Detect which cell encompasses the target text, then output its (X, Y) center coordinate. 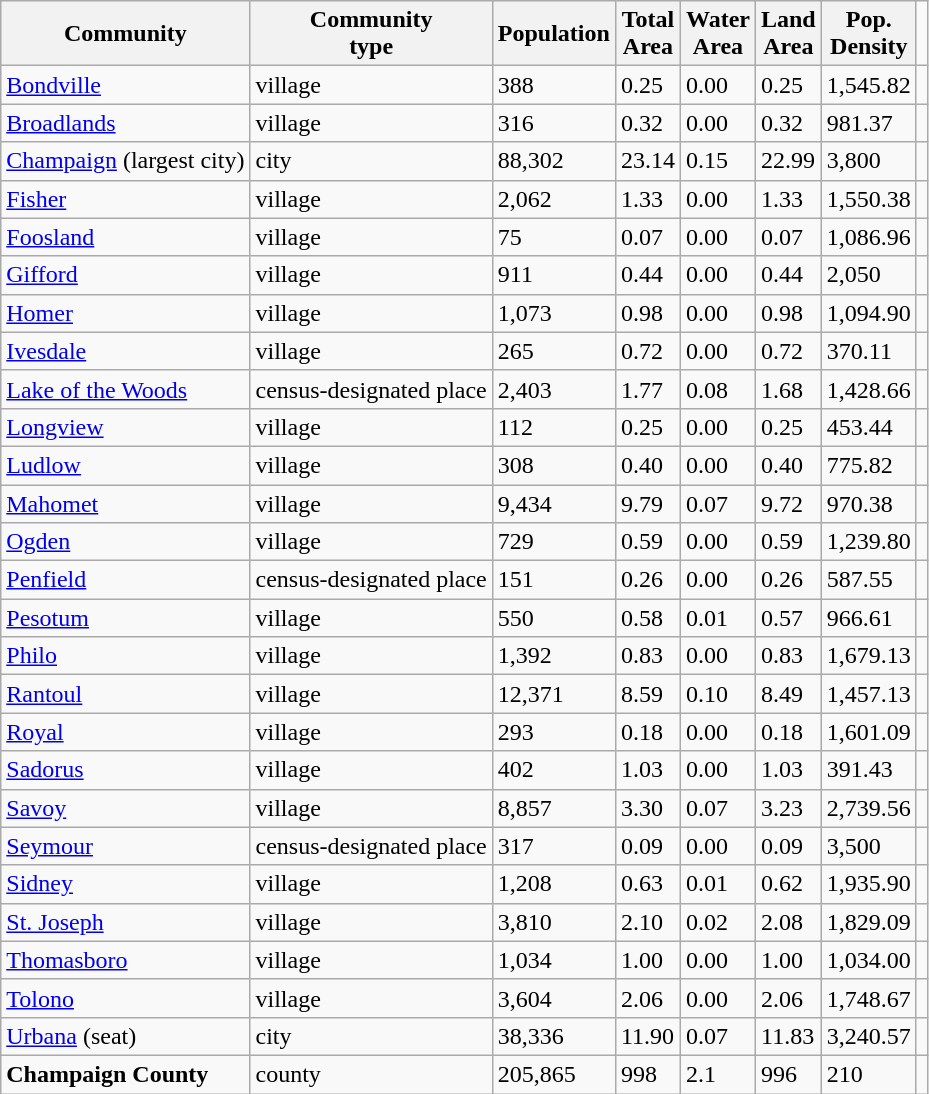
1,034 (554, 960)
210 (868, 1074)
Tolono (126, 998)
22.99 (788, 161)
0.57 (788, 618)
391.43 (868, 770)
3.30 (648, 808)
county (371, 1074)
402 (554, 770)
1,829.09 (868, 922)
LandArea (788, 34)
388 (554, 85)
966.61 (868, 618)
3,604 (554, 998)
112 (554, 427)
12,371 (554, 694)
996 (788, 1074)
550 (554, 618)
Ivesdale (126, 351)
970.38 (868, 503)
729 (554, 542)
317 (554, 846)
151 (554, 580)
0.10 (718, 694)
981.37 (868, 123)
911 (554, 275)
Savoy (126, 808)
1,073 (554, 313)
1,550.38 (868, 199)
1,034.00 (868, 960)
1,935.90 (868, 884)
WaterArea (718, 34)
Lake of the Woods (126, 389)
587.55 (868, 580)
453.44 (868, 427)
1.77 (648, 389)
Champaign County (126, 1074)
1.68 (788, 389)
2.10 (648, 922)
Longview (126, 427)
Royal (126, 732)
75 (554, 237)
Pesotum (126, 618)
1,208 (554, 884)
2,062 (554, 199)
775.82 (868, 465)
11.90 (648, 1036)
3,500 (868, 846)
308 (554, 465)
Urbana (seat) (126, 1036)
Communitytype (371, 34)
Thomasboro (126, 960)
Seymour (126, 846)
316 (554, 123)
Gifford (126, 275)
2,050 (868, 275)
Community (126, 34)
8,857 (554, 808)
Ludlow (126, 465)
2,403 (554, 389)
Philo (126, 656)
Penfield (126, 580)
23.14 (648, 161)
2.1 (718, 1074)
St. Joseph (126, 922)
1,086.96 (868, 237)
3,810 (554, 922)
88,302 (554, 161)
TotalArea (648, 34)
3.23 (788, 808)
2,739.56 (868, 808)
Rantoul (126, 694)
1,545.82 (868, 85)
Ogden (126, 542)
2.08 (788, 922)
Sadorus (126, 770)
8.49 (788, 694)
9,434 (554, 503)
38,336 (554, 1036)
265 (554, 351)
Pop.Density (868, 34)
Homer (126, 313)
1,679.13 (868, 656)
Mahomet (126, 503)
998 (648, 1074)
Foosland (126, 237)
293 (554, 732)
8.59 (648, 694)
0.15 (718, 161)
1,601.09 (868, 732)
11.83 (788, 1036)
9.79 (648, 503)
3,240.57 (868, 1036)
Broadlands (126, 123)
9.72 (788, 503)
3,800 (868, 161)
370.11 (868, 351)
205,865 (554, 1074)
Champaign (largest city) (126, 161)
1,428.66 (868, 389)
Fisher (126, 199)
1,392 (554, 656)
1,457.13 (868, 694)
0.02 (718, 922)
Sidney (126, 884)
0.63 (648, 884)
1,239.80 (868, 542)
1,748.67 (868, 998)
1,094.90 (868, 313)
Population (554, 34)
0.08 (718, 389)
0.62 (788, 884)
Bondville (126, 85)
0.58 (648, 618)
